Scan for the cell matching the given text and deliver its [X, Y] coordinate at center. 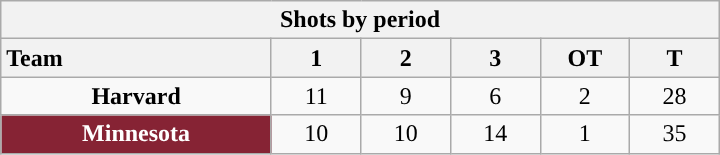
3 [496, 58]
Minnesota [136, 134]
Shots by period [360, 20]
OT [585, 58]
9 [406, 96]
11 [316, 96]
T [675, 58]
14 [496, 134]
Harvard [136, 96]
28 [675, 96]
Team [136, 58]
6 [496, 96]
35 [675, 134]
